For the text-containing cell, return its midpoint in (x, y) coordinate format. 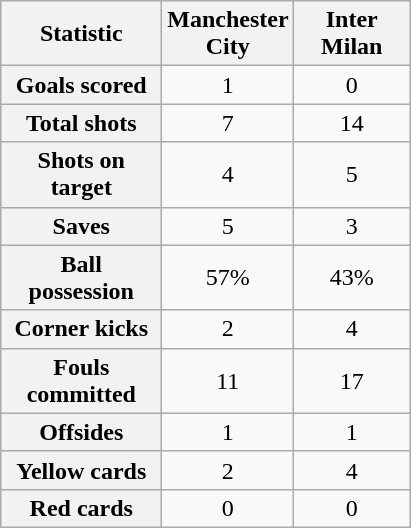
57% (228, 278)
43% (352, 278)
Offsides (82, 432)
3 (352, 226)
Statistic (82, 34)
Yellow cards (82, 470)
Manchester City (228, 34)
Goals scored (82, 85)
Saves (82, 226)
11 (228, 380)
Total shots (82, 123)
17 (352, 380)
Red cards (82, 508)
Shots on target (82, 174)
Inter Milan (352, 34)
Ball possession (82, 278)
14 (352, 123)
Corner kicks (82, 329)
7 (228, 123)
Fouls committed (82, 380)
